Find where the given text appears and provide that cell's center as [x, y] coordinate. 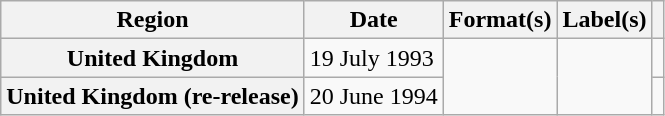
Format(s) [500, 20]
United Kingdom [152, 58]
20 June 1994 [374, 96]
United Kingdom (re-release) [152, 96]
Region [152, 20]
Date [374, 20]
19 July 1993 [374, 58]
Label(s) [604, 20]
